Provide the (x, y) coordinate of the cell's center where the given text is located.  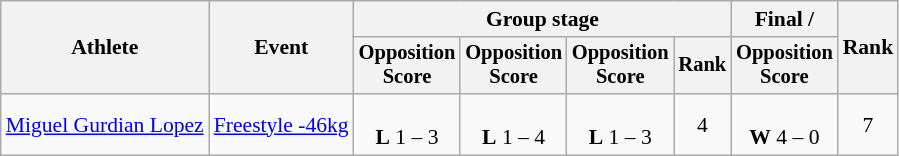
Event (282, 48)
Final / (784, 19)
Athlete (105, 48)
4 (703, 124)
L 1 – 4 (514, 124)
Group stage (542, 19)
W 4 – 0 (784, 124)
Miguel Gurdian Lopez (105, 124)
Freestyle -46kg (282, 124)
7 (868, 124)
